Return the [X, Y] coordinate for the center point of the cell that contains the specified text.  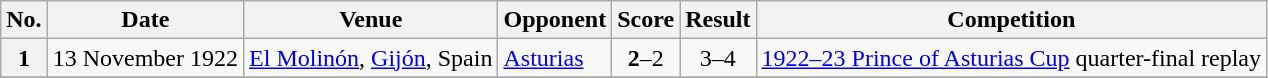
Opponent [555, 20]
1922–23 Prince of Asturias Cup quarter-final replay [1011, 58]
Result [718, 20]
3–4 [718, 58]
Asturias [555, 58]
El Molinón, Gijón, Spain [371, 58]
1 [24, 58]
No. [24, 20]
Score [646, 20]
Competition [1011, 20]
13 November 1922 [145, 58]
2–2 [646, 58]
Venue [371, 20]
Date [145, 20]
